Scan for the cell matching the given text and deliver its (X, Y) coordinate at center. 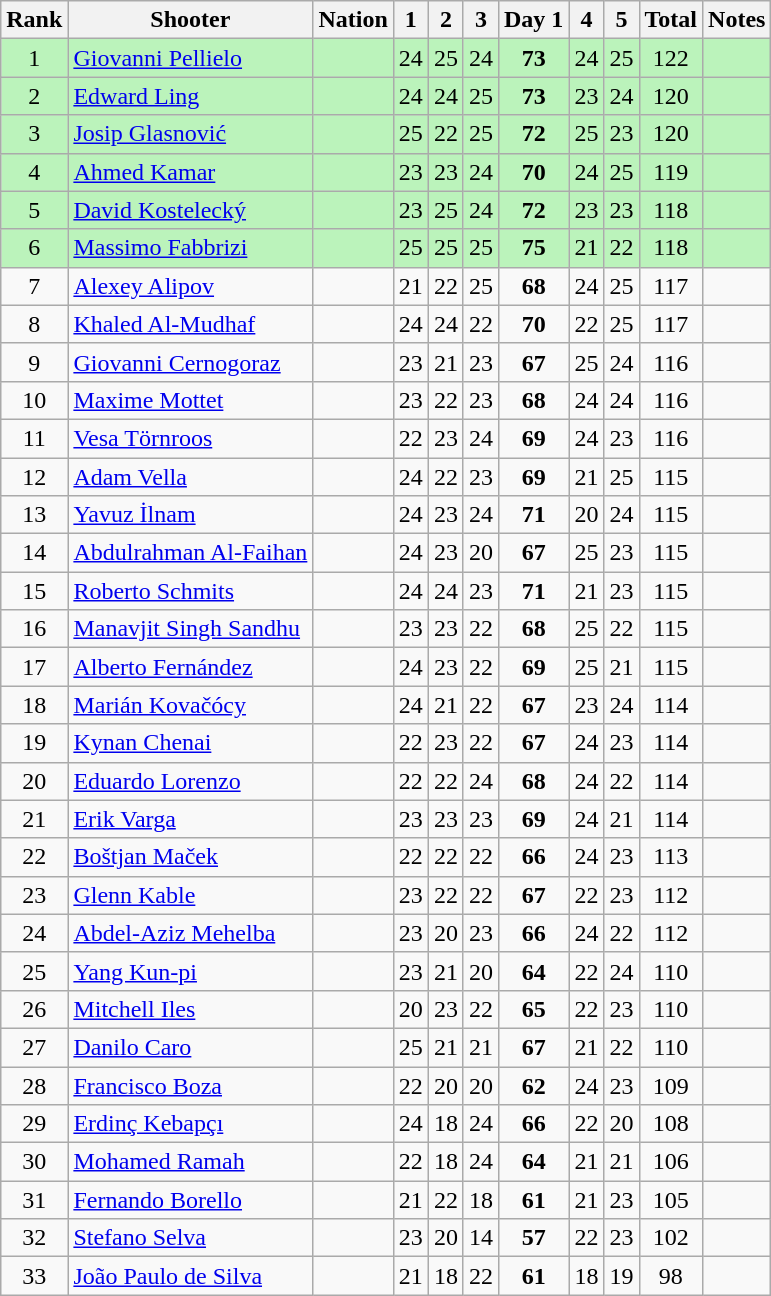
Adam Vella (190, 477)
16 (34, 629)
75 (533, 248)
32 (34, 1238)
Stefano Selva (190, 1238)
Mohamed Ramah (190, 1162)
Khaled Al-Mudhaf (190, 324)
9 (34, 362)
28 (34, 1085)
Mitchell Iles (190, 1009)
Day 1 (533, 20)
Ahmed Kamar (190, 172)
106 (671, 1162)
122 (671, 58)
Manavjit Singh Sandhu (190, 629)
17 (34, 667)
Boštjan Maček (190, 857)
102 (671, 1238)
12 (34, 477)
Kynan Chenai (190, 743)
Erik Varga (190, 819)
Alberto Fernández (190, 667)
Rank (34, 20)
Notes (737, 20)
Total (671, 20)
Eduardo Lorenzo (190, 781)
Erdinç Kebapçı (190, 1124)
Yang Kun-pi (190, 971)
Alexey Alipov (190, 286)
Giovanni Cernogoraz (190, 362)
Glenn Kable (190, 895)
Shooter (190, 20)
33 (34, 1276)
Vesa Törnroos (190, 438)
Massimo Fabbrizi (190, 248)
Abdulrahman Al-Faihan (190, 553)
113 (671, 857)
10 (34, 400)
Josip Glasnović (190, 134)
30 (34, 1162)
Roberto Schmits (190, 591)
Abdel-Aziz Mehelba (190, 933)
105 (671, 1200)
15 (34, 591)
Yavuz İlnam (190, 515)
98 (671, 1276)
108 (671, 1124)
119 (671, 172)
109 (671, 1085)
Fernando Borello (190, 1200)
David Kostelecký (190, 210)
6 (34, 248)
Edward Ling (190, 96)
26 (34, 1009)
8 (34, 324)
João Paulo de Silva (190, 1276)
Giovanni Pellielo (190, 58)
7 (34, 286)
Danilo Caro (190, 1047)
57 (533, 1238)
Francisco Boza (190, 1085)
31 (34, 1200)
62 (533, 1085)
29 (34, 1124)
11 (34, 438)
Maxime Mottet (190, 400)
13 (34, 515)
Nation (353, 20)
27 (34, 1047)
65 (533, 1009)
Marián Kovačócy (190, 705)
